Provide the [x, y] coordinate of the cell's center where the given text is located.  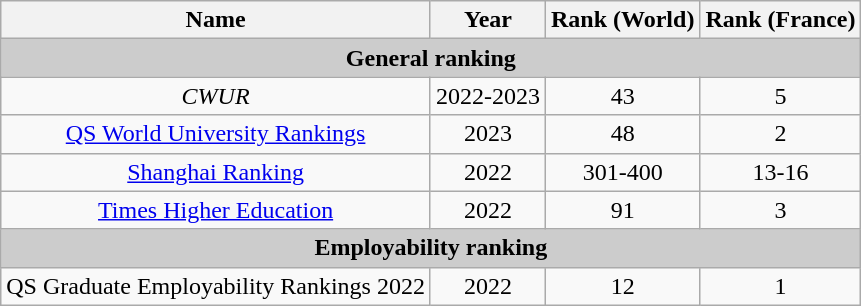
Rank (World) [622, 20]
QS World University Rankings [216, 134]
Year [488, 20]
48 [622, 134]
Times Higher Education [216, 210]
3 [780, 210]
Name [216, 20]
Shanghai Ranking [216, 172]
2023 [488, 134]
Employability ranking [431, 248]
1 [780, 286]
301-400 [622, 172]
13-16 [780, 172]
5 [780, 96]
General ranking [431, 58]
Rank (France) [780, 20]
91 [622, 210]
43 [622, 96]
2022-2023 [488, 96]
QS Graduate Employability Rankings 2022 [216, 286]
12 [622, 286]
CWUR [216, 96]
2 [780, 134]
